Provide the [X, Y] coordinate of the cell's center where the given text is located.  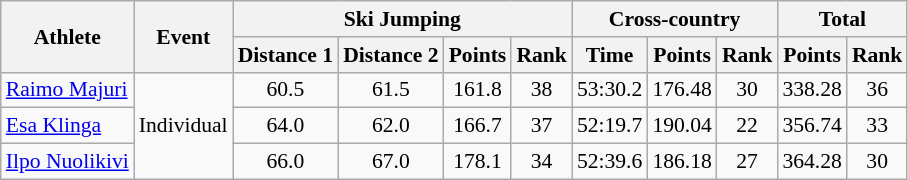
161.8 [478, 90]
Distance 1 [286, 55]
186.18 [682, 162]
Distance 2 [390, 55]
66.0 [286, 162]
22 [748, 126]
52:19.7 [610, 126]
67.0 [390, 162]
364.28 [812, 162]
Total [842, 19]
356.74 [812, 126]
Event [184, 36]
Ski Jumping [402, 19]
Raimo Majuri [68, 90]
60.5 [286, 90]
36 [878, 90]
176.48 [682, 90]
Esa Klinga [68, 126]
52:39.6 [610, 162]
Time [610, 55]
33 [878, 126]
166.7 [478, 126]
34 [542, 162]
190.04 [682, 126]
Cross-country [675, 19]
37 [542, 126]
Individual [184, 126]
61.5 [390, 90]
62.0 [390, 126]
Ilpo Nuolikivi [68, 162]
338.28 [812, 90]
Athlete [68, 36]
64.0 [286, 126]
53:30.2 [610, 90]
178.1 [478, 162]
27 [748, 162]
38 [542, 90]
